Extract the (x, y) coordinate from the center of the cell holding the provided text.  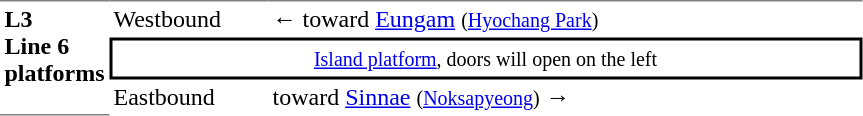
Westbound (188, 19)
← toward Eungam (Hyochang Park) (565, 19)
L3Line 6 platforms (54, 58)
toward Sinnae (Noksapyeong) → (565, 98)
Eastbound (188, 98)
Island platform, doors will open on the left (486, 59)
